Identify which cell holds the provided text, then report its [X, Y] central coordinate. 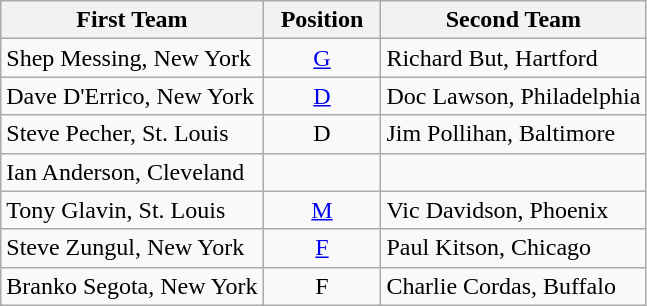
G [322, 58]
Charlie Cordas, Buffalo [514, 286]
Paul Kitson, Chicago [514, 248]
Steve Zungul, New York [132, 248]
Ian Anderson, Cleveland [132, 172]
Position [322, 20]
Second Team [514, 20]
Tony Glavin, St. Louis [132, 210]
Vic Davidson, Phoenix [514, 210]
Dave D'Errico, New York [132, 96]
First Team [132, 20]
Shep Messing, New York [132, 58]
Steve Pecher, St. Louis [132, 134]
Branko Segota, New York [132, 286]
M [322, 210]
Jim Pollihan, Baltimore [514, 134]
Doc Lawson, Philadelphia [514, 96]
Richard But, Hartford [514, 58]
